Find where the given text appears and provide that cell's center as [X, Y] coordinate. 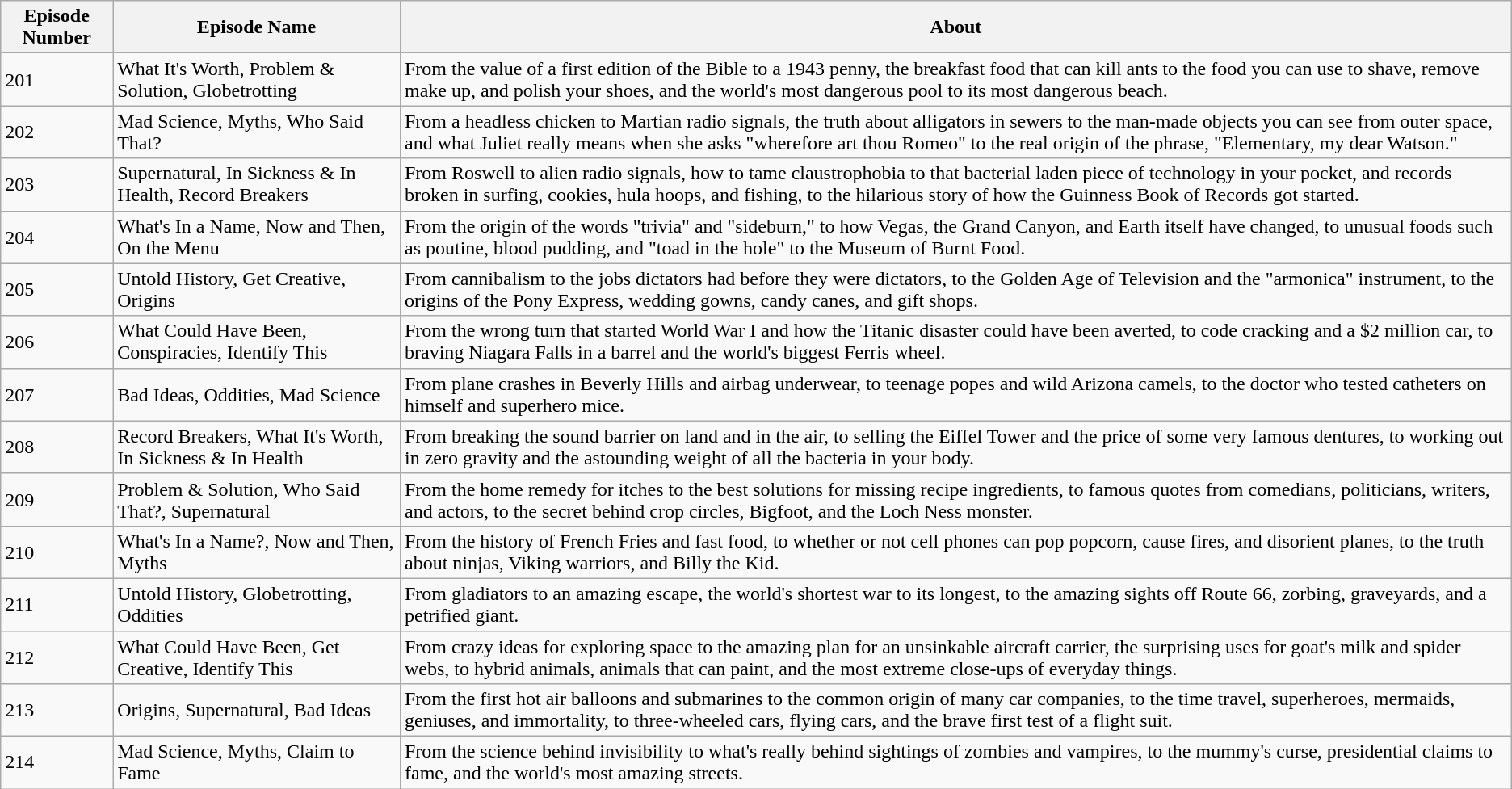
206 [57, 342]
What Could Have Been, Get Creative, Identify This [257, 657]
209 [57, 499]
Supernatural, In Sickness & In Health, Record Breakers [257, 184]
213 [57, 711]
About [955, 27]
204 [57, 237]
Origins, Supernatural, Bad Ideas [257, 711]
210 [57, 552]
212 [57, 657]
Problem & Solution, Who Said That?, Supernatural [257, 499]
Episode Number [57, 27]
211 [57, 604]
What's In a Name?, Now and Then, Myths [257, 552]
202 [57, 132]
214 [57, 762]
203 [57, 184]
207 [57, 394]
Untold History, Globetrotting, Oddities [257, 604]
Mad Science, Myths, Claim to Fame [257, 762]
What It's Worth, Problem & Solution, Globetrotting [257, 79]
Untold History, Get Creative, Origins [257, 289]
What's In a Name, Now and Then, On the Menu [257, 237]
Record Breakers, What It's Worth, In Sickness & In Health [257, 447]
205 [57, 289]
208 [57, 447]
Bad Ideas, Oddities, Mad Science [257, 394]
201 [57, 79]
What Could Have Been, Conspiracies, Identify This [257, 342]
Episode Name [257, 27]
Mad Science, Myths, Who Said That? [257, 132]
